Return (x, y) of the center of cell containing provided text 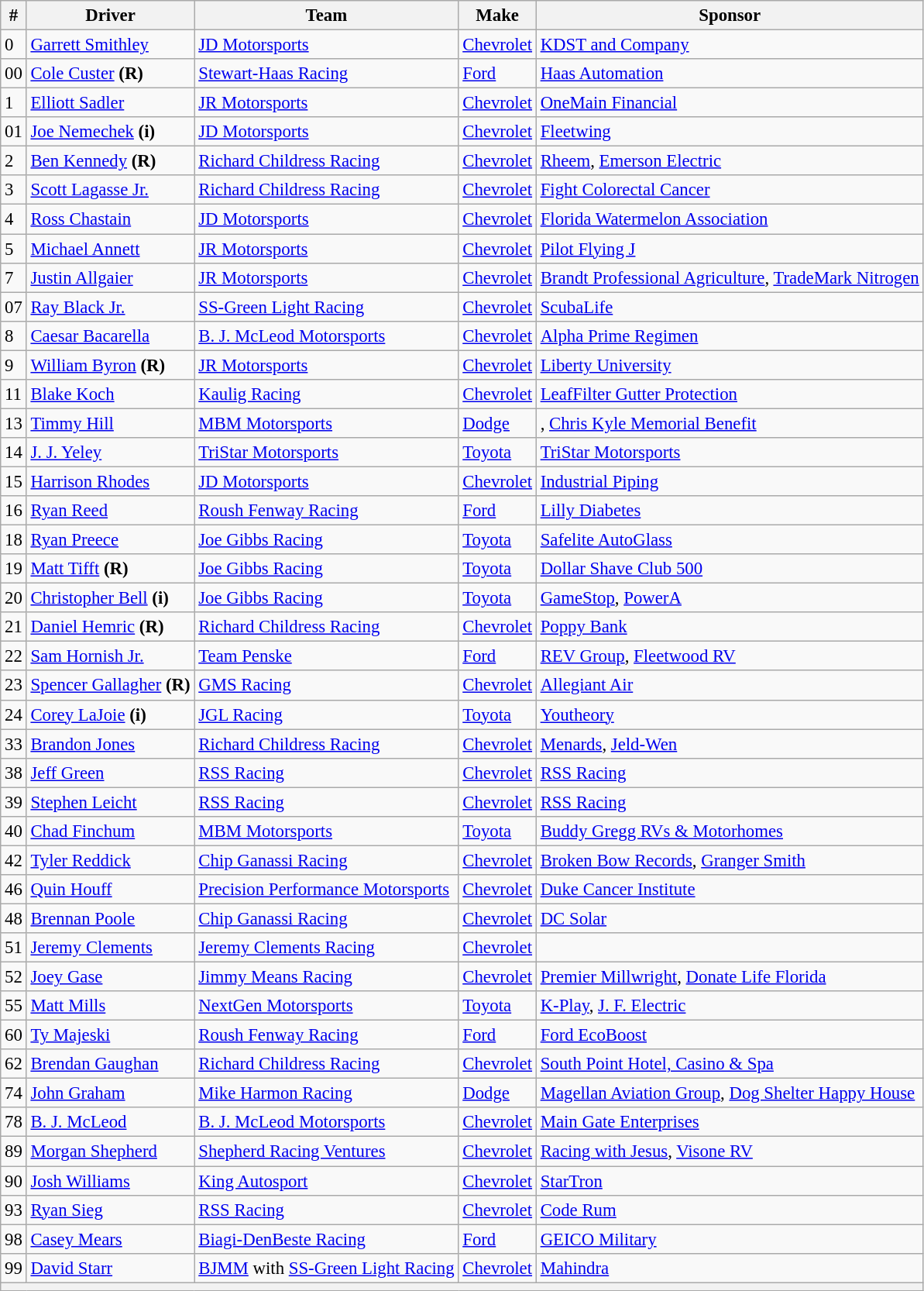
93 (14, 1210)
Matt Tifft (R) (110, 569)
Ryan Sieg (110, 1210)
Corey LaJoie (i) (110, 714)
00 (14, 74)
39 (14, 802)
Liberty University (730, 365)
Matt Mills (110, 1006)
South Point Hotel, Casino & Spa (730, 1064)
King Autosport (327, 1181)
48 (14, 918)
Fight Colorectal Cancer (730, 190)
Safelite AutoGlass (730, 540)
REV Group, Fleetwood RV (730, 656)
19 (14, 569)
51 (14, 948)
David Starr (110, 1268)
Sponsor (730, 15)
Buddy Gregg RVs & Motorhomes (730, 831)
Rheem, Emerson Electric (730, 161)
JGL Racing (327, 714)
DC Solar (730, 918)
9 (14, 365)
Fleetwing (730, 132)
Timmy Hill (110, 423)
Brandon Jones (110, 744)
62 (14, 1064)
Ryan Reed (110, 511)
Blake Koch (110, 394)
Racing with Jesus, Visone RV (730, 1152)
Biagi-DenBeste Racing (327, 1239)
52 (14, 977)
Broken Bow Records, Granger Smith (730, 860)
Precision Performance Motorsports (327, 890)
Brandt Professional Agriculture, TradeMark Nitrogen (730, 277)
90 (14, 1181)
Joey Gase (110, 977)
J. J. Yeley (110, 453)
24 (14, 714)
Brennan Poole (110, 918)
98 (14, 1239)
7 (14, 277)
20 (14, 598)
99 (14, 1268)
Jeremy Clements (110, 948)
Florida Watermelon Association (730, 219)
Allegiant Air (730, 686)
Main Gate Enterprises (730, 1123)
46 (14, 890)
Pilot Flying J (730, 249)
B. J. McLeod (110, 1123)
74 (14, 1093)
Caesar Bacarella (110, 336)
Ty Majeski (110, 1035)
# (14, 15)
22 (14, 656)
0 (14, 45)
Ray Black Jr. (110, 307)
89 (14, 1152)
Mike Harmon Racing (327, 1093)
Spencer Gallagher (R) (110, 686)
5 (14, 249)
Jeff Green (110, 773)
07 (14, 307)
Garrett Smithley (110, 45)
Magellan Aviation Group, Dog Shelter Happy House (730, 1093)
Tyler Reddick (110, 860)
Casey Mears (110, 1239)
Dollar Shave Club 500 (730, 569)
Morgan Shepherd (110, 1152)
Jimmy Means Racing (327, 977)
GMS Racing (327, 686)
Sam Hornish Jr. (110, 656)
Stewart-Haas Racing (327, 74)
KDST and Company (730, 45)
Make (497, 15)
55 (14, 1006)
3 (14, 190)
01 (14, 132)
1 (14, 103)
11 (14, 394)
Youtheory (730, 714)
Chad Finchum (110, 831)
21 (14, 627)
Team (327, 15)
William Byron (R) (110, 365)
SS-Green Light Racing (327, 307)
Scott Lagasse Jr. (110, 190)
Haas Automation (730, 74)
Quin Houff (110, 890)
Josh Williams (110, 1181)
ScubaLife (730, 307)
BJMM with SS-Green Light Racing (327, 1268)
15 (14, 481)
NextGen Motorsports (327, 1006)
Team Penske (327, 656)
Justin Allgaier (110, 277)
John Graham (110, 1093)
Brendan Gaughan (110, 1064)
Joe Nemechek (i) (110, 132)
78 (14, 1123)
Jeremy Clements Racing (327, 948)
Cole Custer (R) (110, 74)
16 (14, 511)
Driver (110, 15)
40 (14, 831)
13 (14, 423)
Ben Kennedy (R) (110, 161)
Ford EcoBoost (730, 1035)
33 (14, 744)
LeafFilter Gutter Protection (730, 394)
Elliott Sadler (110, 103)
Alpha Prime Regimen (730, 336)
Mahindra (730, 1268)
, Chris Kyle Memorial Benefit (730, 423)
Shepherd Racing Ventures (327, 1152)
Duke Cancer Institute (730, 890)
Ryan Preece (110, 540)
4 (14, 219)
Michael Annett (110, 249)
Premier Millwright, Donate Life Florida (730, 977)
OneMain Financial (730, 103)
GEICO Military (730, 1239)
Christopher Bell (i) (110, 598)
Kaulig Racing (327, 394)
Daniel Hemric (R) (110, 627)
Menards, Jeld-Wen (730, 744)
Code Rum (730, 1210)
Lilly Diabetes (730, 511)
GameStop, PowerA (730, 598)
Harrison Rhodes (110, 481)
23 (14, 686)
18 (14, 540)
Ross Chastain (110, 219)
K-Play, J. F. Electric (730, 1006)
StarTron (730, 1181)
42 (14, 860)
Poppy Bank (730, 627)
2 (14, 161)
38 (14, 773)
14 (14, 453)
60 (14, 1035)
Industrial Piping (730, 481)
8 (14, 336)
Stephen Leicht (110, 802)
